Scan for the cell matching the given text and deliver its [x, y] coordinate at center. 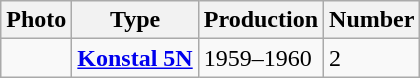
2 [372, 58]
Type [135, 20]
Konstal 5N [135, 58]
1959–1960 [260, 58]
Production [260, 20]
Photo [36, 20]
Number [372, 20]
